Return the (x, y) coordinate for the center point of the cell that contains the specified text.  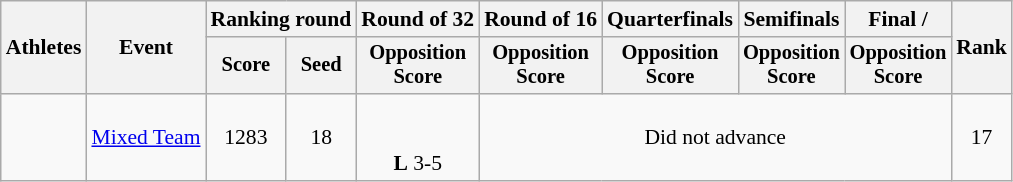
Round of 16 (540, 19)
Athletes (44, 48)
17 (982, 138)
Seed (321, 66)
18 (321, 138)
Round of 32 (418, 19)
Mixed Team (146, 138)
1283 (246, 138)
Score (246, 66)
Did not advance (715, 138)
Semifinals (792, 19)
Ranking round (282, 19)
Rank (982, 48)
Final / (898, 19)
Quarterfinals (670, 19)
L 3-5 (418, 138)
Event (146, 48)
